Identify which cell holds the provided text, then report its (x, y) central coordinate. 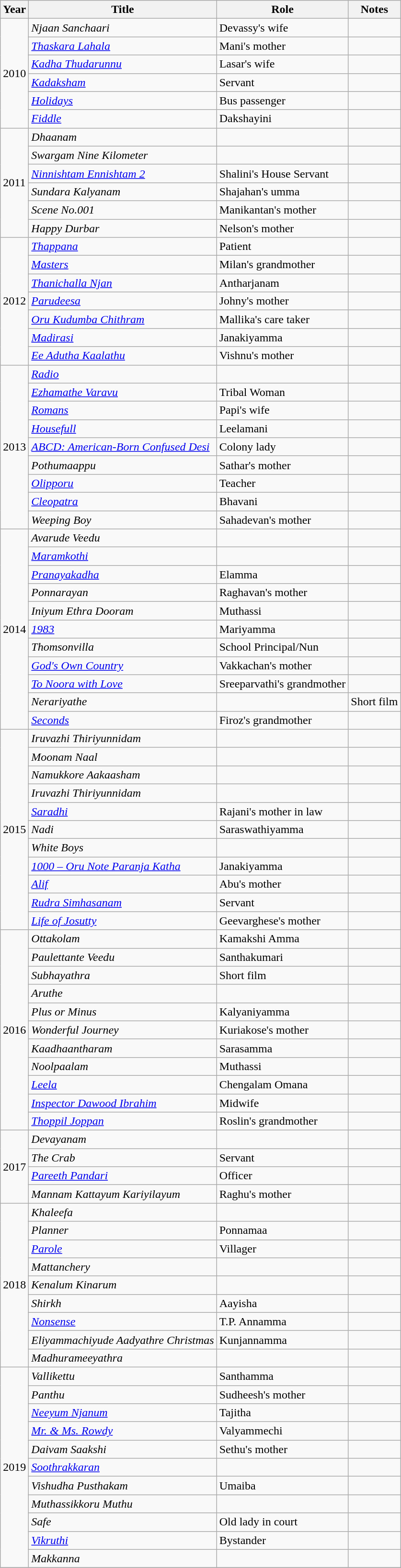
Alif (123, 884)
Colony lady (283, 447)
Mariyamma (283, 629)
Rajani's mother in law (283, 812)
Shalini's House Servant (283, 173)
2014 (14, 629)
Happy Durbar (123, 228)
Elamma (283, 575)
Olipporu (123, 483)
Kunjannamma (283, 1340)
Rudra Simhasanam (123, 902)
Soothrakkaran (123, 1467)
Antharjanam (283, 283)
Raghu's mother (283, 1194)
Moonam Naal (123, 756)
Valyammechi (283, 1431)
Leelamani (283, 429)
Vishnu's mother (283, 356)
Kadaksham (123, 82)
Geevarghese's mother (283, 921)
Madhurameeyathra (123, 1358)
Ponnamaa (283, 1230)
Plus or Minus (123, 1012)
Avarude Veedu (123, 538)
Mattanchery (123, 1267)
1983 (123, 629)
Vallikettu (123, 1376)
Njaan Sanchaari (123, 28)
Vishudha Pusthakam (123, 1486)
Aruthe (123, 993)
Pothumaappu (123, 465)
Ottakolam (123, 939)
Iniyum Ethra Dooram (123, 611)
Old lady in court (283, 1522)
Pareeth Pandari (123, 1176)
Raghavan's mother (283, 593)
Sahadevan's mother (283, 519)
Dakshayini (283, 119)
Kalyaniyamma (283, 1012)
Life of Josutty (123, 921)
Swargam Nine Kilometer (123, 155)
Nerariyathe (123, 702)
Planner (123, 1230)
Mr. & Ms. Rowdy (123, 1431)
Milan's grandmother (283, 265)
Madirasi (123, 338)
Sudheesh's mother (283, 1395)
God's Own Country (123, 666)
Seconds (123, 720)
Safe (123, 1522)
School Principal/Nun (283, 647)
Ezhamathe Varavu (123, 392)
Thanichalla Njan (123, 283)
Manikantan's mother (283, 210)
Romans (123, 410)
Aayisha (283, 1303)
Bus passenger (283, 101)
Pranayakadha (123, 575)
White Boys (123, 848)
The Crab (123, 1158)
Nadi (123, 830)
Cleopatra (123, 501)
Panthu (123, 1395)
2013 (14, 447)
Notes (375, 10)
2012 (14, 301)
Year (14, 10)
2016 (14, 1030)
Ninnishtam Ennishtam 2 (123, 173)
Patient (283, 247)
Housefull (123, 429)
Mallika's care taker (283, 319)
2010 (14, 73)
Devayanam (123, 1139)
Ponnarayan (123, 593)
Eliyammachiyude Aadyathre Christmas (123, 1340)
Sreeparvathi's grandmother (283, 684)
Holidays (123, 101)
Roslin's grandmother (283, 1121)
Tribal Woman (283, 392)
1000 – Oru Note Paranja Katha (123, 866)
Nelson's mother (283, 228)
Sarasamma (283, 1048)
Paulettante Veedu (123, 957)
Ee Adutha Kaalathu (123, 356)
Sundara Kalyanam (123, 192)
Thappana (123, 247)
Subhayathra (123, 975)
Oru Kudumba Chithram (123, 319)
Role (283, 10)
Saraswathiyamma (283, 830)
Shajahan's umma (283, 192)
Kuriakose's mother (283, 1030)
Weeping Boy (123, 519)
Maramkothi (123, 556)
Scene No.001 (123, 210)
Khaleefa (123, 1212)
Johny's mother (283, 301)
Papi's wife (283, 410)
Parole (123, 1249)
2017 (14, 1167)
To Noora with Love (123, 684)
Shirkh (123, 1303)
Title (123, 10)
Teacher (283, 483)
Lasar's wife (283, 64)
Bystander (283, 1540)
Parudeesa (123, 301)
Vakkachan's mother (283, 666)
Vikruthi (123, 1540)
Bhavani (283, 501)
2019 (14, 1467)
Mannam Kattayum Kariyilayum (123, 1194)
Kadha Thudarunnu (123, 64)
Chengalam Omana (283, 1084)
Leela (123, 1084)
Tajitha (283, 1413)
Santhakumari (283, 957)
Masters (123, 265)
Firoz's grandmother (283, 720)
Santhamma (283, 1376)
Devassy's wife (283, 28)
ABCD: American-Born Confused Desi (123, 447)
Mani's mother (283, 46)
Noolpaalam (123, 1066)
Sathar's mother (283, 465)
Kamakshi Amma (283, 939)
Fiddle (123, 119)
2018 (14, 1285)
Midwife (283, 1103)
Abu's mother (283, 884)
Umaiba (283, 1486)
Neeyum Njanum (123, 1413)
Officer (283, 1176)
Makkanna (123, 1558)
Kaadhaantharam (123, 1048)
Muthassikkoru Muthu (123, 1504)
Thomsonvilla (123, 647)
Namukkore Aakaasham (123, 775)
Dhaanam (123, 137)
Radio (123, 374)
Thoppil Joppan (123, 1121)
Sethu's mother (283, 1449)
2015 (14, 829)
Wonderful Journey (123, 1030)
Daivam Saakshi (123, 1449)
Nonsense (123, 1321)
Saradhi (123, 812)
Villager (283, 1249)
Thaskara Lahala (123, 46)
Kenalum Kinarum (123, 1285)
Inspector Dawood Ibrahim (123, 1103)
2011 (14, 182)
T.P. Annamma (283, 1321)
